Return the [x, y] coordinate for the center point of the cell that contains the specified text.  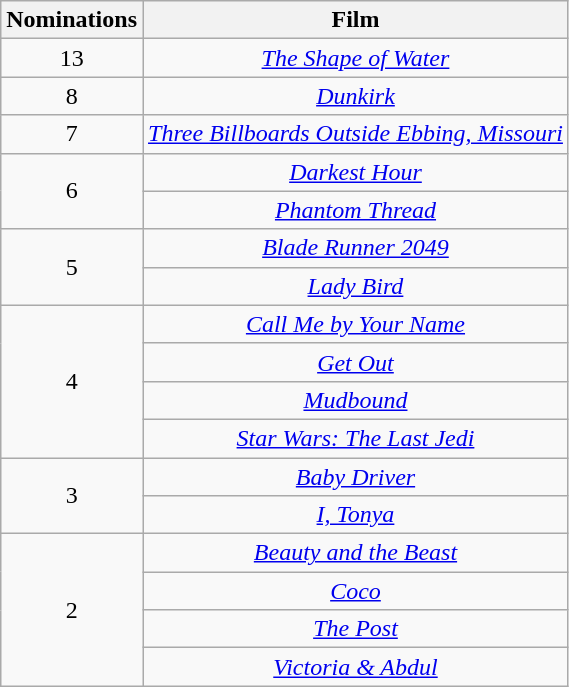
The Shape of Water [355, 58]
2 [72, 610]
Lady Bird [355, 286]
Blade Runner 2049 [355, 248]
4 [72, 381]
Baby Driver [355, 477]
3 [72, 496]
6 [72, 191]
Coco [355, 591]
Phantom Thread [355, 210]
I, Tonya [355, 515]
Mudbound [355, 400]
7 [72, 134]
Get Out [355, 362]
The Post [355, 629]
Star Wars: The Last Jedi [355, 438]
5 [72, 267]
Victoria & Abdul [355, 667]
Three Billboards Outside Ebbing, Missouri [355, 134]
Nominations [72, 20]
8 [72, 96]
Call Me by Your Name [355, 324]
Darkest Hour [355, 172]
Beauty and the Beast [355, 553]
Film [355, 20]
13 [72, 58]
Dunkirk [355, 96]
